Locate the cell with the specified text and output its (x, y) center coordinate. 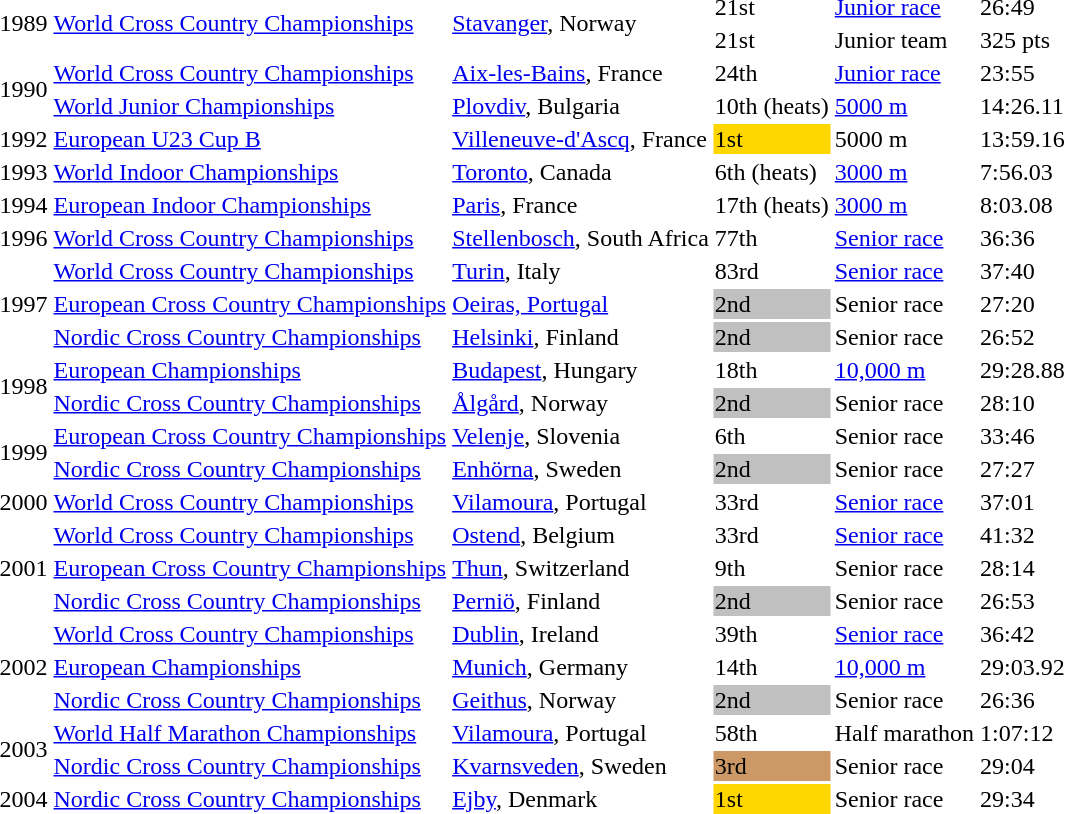
Villeneuve-d'Ascq, France (581, 139)
Junior race (904, 73)
10th (heats) (772, 106)
14th (772, 667)
Kvarnsveden, Sweden (581, 766)
Ejby, Denmark (581, 799)
Ålgård, Norway (581, 403)
Toronto, Canada (581, 172)
21st (772, 40)
Velenje, Slovenia (581, 436)
Helsinki, Finland (581, 337)
18th (772, 370)
European U23 Cup B (250, 139)
17th (heats) (772, 205)
83rd (772, 271)
Ostend, Belgium (581, 535)
Perniö, Finland (581, 601)
Aix-les-Bains, France (581, 73)
Budapest, Hungary (581, 370)
6th (772, 436)
Dublin, Ireland (581, 634)
Plovdiv, Bulgaria (581, 106)
Thun, Switzerland (581, 568)
Oeiras, Portugal (581, 304)
3rd (772, 766)
Geithus, Norway (581, 700)
World Junior Championships (250, 106)
39th (772, 634)
Paris, France (581, 205)
Junior team (904, 40)
Turin, Italy (581, 271)
World Indoor Championships (250, 172)
9th (772, 568)
Half marathon (904, 733)
Munich, Germany (581, 667)
Enhörna, Sweden (581, 469)
24th (772, 73)
European Indoor Championships (250, 205)
World Half Marathon Championships (250, 733)
Stellenbosch, South Africa (581, 238)
58th (772, 733)
77th (772, 238)
6th (heats) (772, 172)
